Identify which cell holds the provided text, then report its (X, Y) central coordinate. 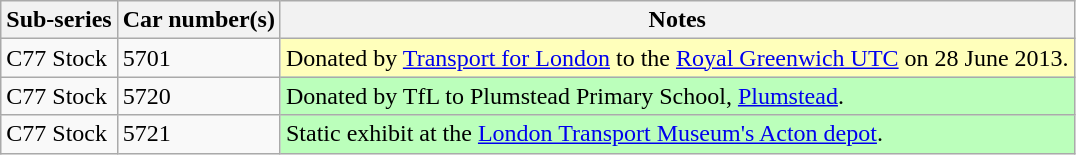
Donated by TfL to Plumstead Primary School, Plumstead. (677, 96)
Static exhibit at the London Transport Museum's Acton depot. (677, 134)
Car number(s) (198, 20)
Sub-series (59, 20)
5720 (198, 96)
5721 (198, 134)
Donated by Transport for London to the Royal Greenwich UTC on 28 June 2013. (677, 58)
5701 (198, 58)
Notes (677, 20)
